From the cell containing the given text, extract its center point as [x, y] coordinate. 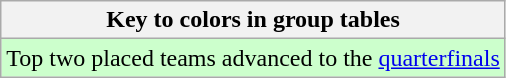
Key to colors in group tables [254, 20]
Top two placed teams advanced to the quarterfinals [254, 58]
